Return [x, y] of the center of cell containing provided text 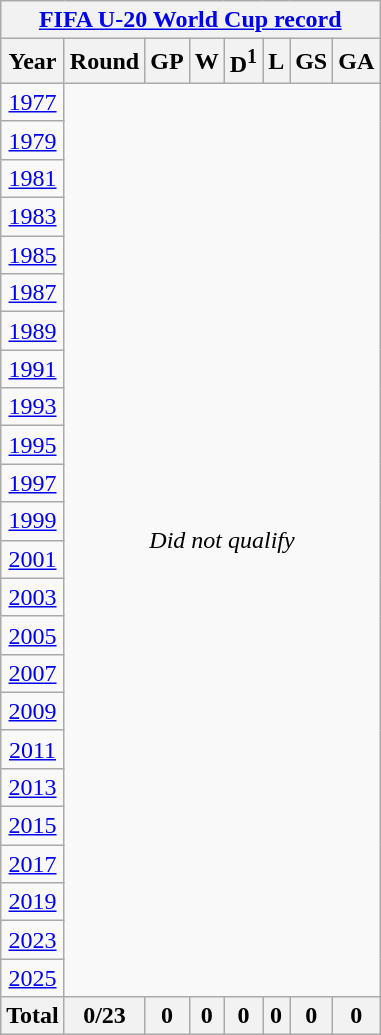
2019 [33, 902]
2005 [33, 635]
1991 [33, 369]
1979 [33, 140]
2001 [33, 559]
1983 [33, 217]
L [276, 62]
2023 [33, 940]
1997 [33, 483]
2011 [33, 749]
0/23 [104, 1016]
1989 [33, 331]
2007 [33, 673]
Round [104, 62]
1985 [33, 255]
GS [312, 62]
Total [33, 1016]
1993 [33, 407]
GA [356, 62]
2003 [33, 597]
1999 [33, 521]
1981 [33, 178]
2015 [33, 826]
2017 [33, 864]
Year [33, 62]
2025 [33, 978]
1987 [33, 293]
D1 [243, 62]
Did not qualify [222, 540]
1977 [33, 102]
1995 [33, 445]
W [206, 62]
2013 [33, 787]
2009 [33, 711]
GP [167, 62]
FIFA U-20 World Cup record [190, 20]
